Scan for the cell matching the given text and deliver its (x, y) coordinate at center. 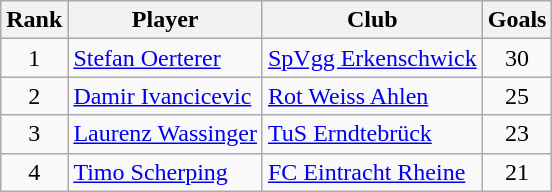
Rot Weiss Ahlen (372, 96)
TuS Erndtebrück (372, 134)
Goals (517, 20)
23 (517, 134)
Club (372, 20)
Laurenz Wassinger (166, 134)
2 (34, 96)
Stefan Oerterer (166, 58)
SpVgg Erkenschwick (372, 58)
Damir Ivancicevic (166, 96)
FC Eintracht Rheine (372, 172)
25 (517, 96)
21 (517, 172)
1 (34, 58)
4 (34, 172)
Rank (34, 20)
30 (517, 58)
Player (166, 20)
3 (34, 134)
Timo Scherping (166, 172)
